Output the (x, y) coordinate of the center of the cell containing the given text.  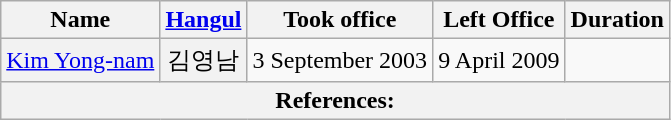
Name (80, 20)
Left Office (499, 20)
3 September 2003 (340, 60)
Hangul (204, 20)
김영남 (204, 60)
9 April 2009 (499, 60)
Kim Yong-nam (80, 60)
References: (336, 100)
Took office (340, 20)
Duration (617, 20)
